Return [X, Y] of the center of cell containing provided text 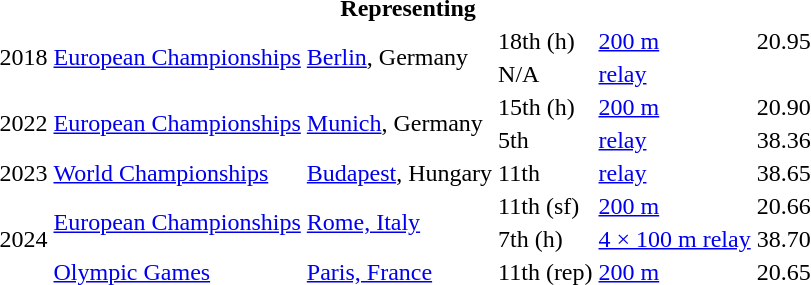
4 × 100 m relay [674, 239]
World Championships [177, 173]
Budapest, Hungary [399, 173]
11th [546, 173]
18th (h) [546, 41]
N/A [546, 74]
5th [546, 140]
Munich, Germany [399, 124]
11th (sf) [546, 206]
15th (h) [546, 107]
Rome, Italy [399, 222]
7th (h) [546, 239]
Berlin, Germany [399, 58]
